From the cell containing the given text, extract its center point as (X, Y) coordinate. 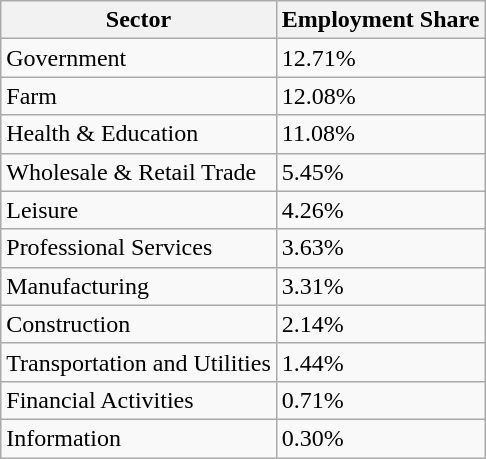
Government (139, 58)
4.26% (380, 210)
Transportation and Utilities (139, 362)
Construction (139, 324)
Leisure (139, 210)
2.14% (380, 324)
12.71% (380, 58)
Information (139, 438)
0.30% (380, 438)
Wholesale & Retail Trade (139, 172)
Health & Education (139, 134)
0.71% (380, 400)
Manufacturing (139, 286)
3.31% (380, 286)
Employment Share (380, 20)
11.08% (380, 134)
Farm (139, 96)
Sector (139, 20)
3.63% (380, 248)
12.08% (380, 96)
Financial Activities (139, 400)
1.44% (380, 362)
Professional Services (139, 248)
5.45% (380, 172)
